Return the (X, Y) coordinate for the center point of the cell that contains the specified text.  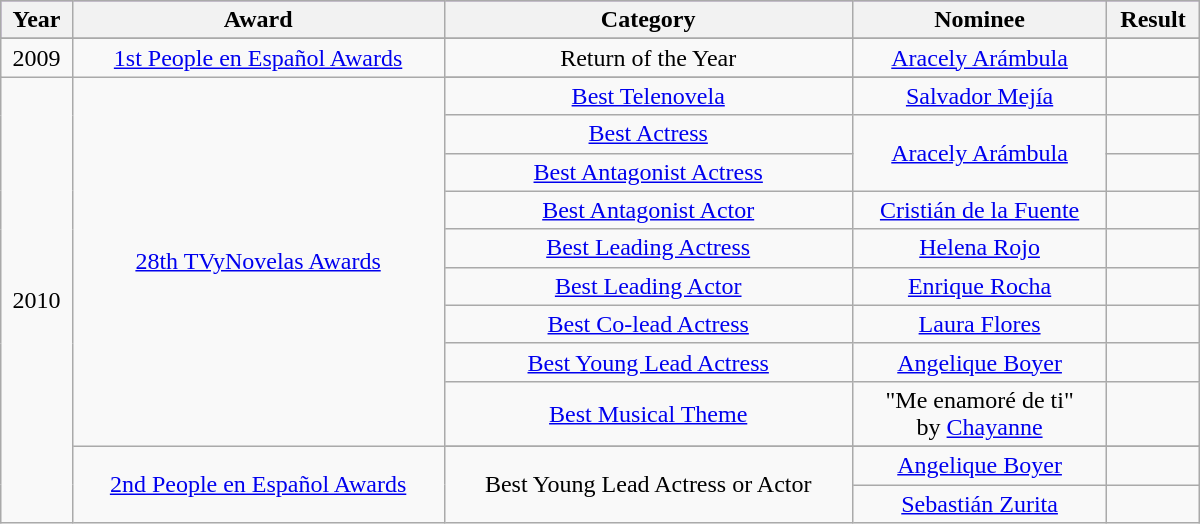
Salvador Mejía (979, 96)
2009 (36, 58)
Best Co-lead Actress (648, 324)
Return of the Year (648, 58)
2nd People en Español Awards (258, 484)
Award (258, 20)
Helena Rojo (979, 248)
Best Musical Theme (648, 414)
Best Antagonist Actress (648, 172)
Best Leading Actor (648, 286)
Sebastián Zurita (979, 503)
Nominee (979, 20)
Year (36, 20)
Best Antagonist Actor (648, 210)
Enrique Rocha (979, 286)
Best Young Lead Actress (648, 362)
Cristián de la Fuente (979, 210)
1st People en Español Awards (258, 58)
Result (1153, 20)
Laura Flores (979, 324)
Category (648, 20)
Best Leading Actress (648, 248)
28th TVyNovelas Awards (258, 262)
Best Telenovela (648, 96)
Best Young Lead Actress or Actor (648, 484)
Best Actress (648, 134)
2010 (36, 300)
"Me enamoré de ti" by Chayanne (979, 414)
